Extract the (x, y) coordinate from the center of the cell holding the provided text.  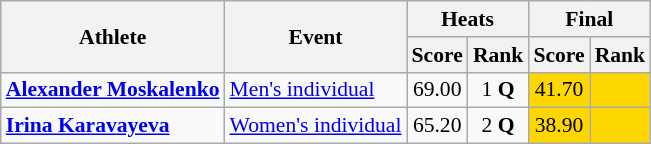
Irina Karavayeva (113, 126)
Final (589, 19)
Event (316, 36)
Women's individual (316, 126)
1 Q (498, 90)
2 Q (498, 126)
Heats (468, 19)
65.20 (438, 126)
Men's individual (316, 90)
41.70 (558, 90)
Alexander Moskalenko (113, 90)
69.00 (438, 90)
38.90 (558, 126)
Athlete (113, 36)
